Output the (X, Y) coordinate of the center of the cell containing the given text.  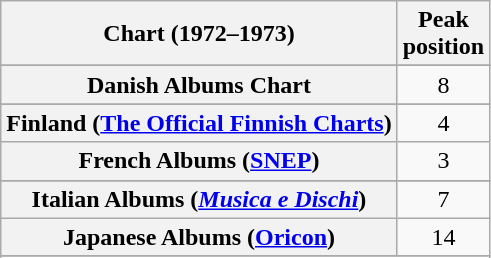
Japanese Albums (Oricon) (199, 237)
Chart (1972–1973) (199, 34)
7 (443, 199)
14 (443, 237)
Finland (The Official Finnish Charts) (199, 123)
8 (443, 85)
3 (443, 161)
Danish Albums Chart (199, 85)
Peakposition (443, 34)
4 (443, 123)
French Albums (SNEP) (199, 161)
Italian Albums (Musica e Dischi) (199, 199)
